Return the [x, y] coordinate for the center point of the cell that contains the specified text.  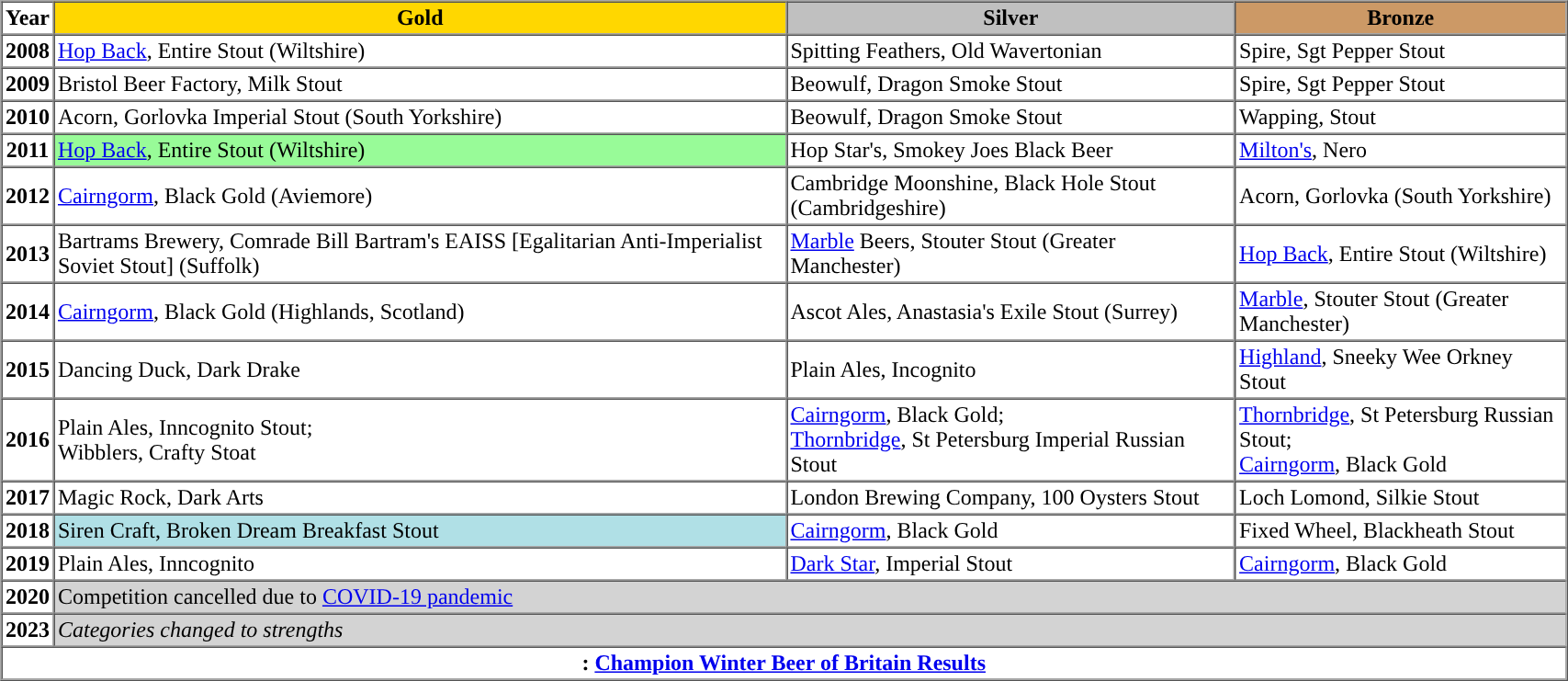
2011 [28, 151]
Loch Lomond, Silkie Stout [1401, 498]
2013 [28, 254]
Marble Beers, Stouter Stout (Greater Manchester) [1010, 254]
Plain Ales, Inncognito Stout; Wibblers, Crafty Stoat [419, 440]
Wapping, Stout [1401, 118]
Siren Craft, Broken Dream Breakfast Stout [419, 531]
: Champion Winter Beer of Britain Results [784, 664]
Acorn, Gorlovka Imperial Stout (South Yorkshire) [419, 118]
Plain Ales, Incognito [1010, 369]
Categories changed to strengths [809, 630]
Milton's, Nero [1401, 151]
Cairngorm, Black Gold; Thornbridge, St Petersburg Imperial Russian Stout [1010, 440]
2020 [28, 597]
2012 [28, 197]
2008 [28, 51]
Magic Rock, Dark Arts [419, 498]
Bartrams Brewery, Comrade Bill Bartram's EAISS [Egalitarian Anti-Imperialist Soviet Stout] (Suffolk) [419, 254]
2009 [28, 85]
Cambridge Moonshine, Black Hole Stout (Cambridgeshire) [1010, 197]
2017 [28, 498]
2015 [28, 369]
Fixed Wheel, Blackheath Stout [1401, 531]
2018 [28, 531]
Bronze [1401, 18]
2023 [28, 630]
Thornbridge, St Petersburg Russian Stout; Cairngorm, Black Gold [1401, 440]
Cairngorm, Black Gold (Aviemore) [419, 197]
Highland, Sneeky Wee Orkney Stout [1401, 369]
Ascot Ales, Anastasia's Exile Stout (Surrey) [1010, 312]
Bristol Beer Factory, Milk Stout [419, 85]
Dancing Duck, Dark Drake [419, 369]
Marble, Stouter Stout (Greater Manchester) [1401, 312]
Gold [419, 18]
London Brewing Company, 100 Oysters Stout [1010, 498]
Silver [1010, 18]
Year [28, 18]
2014 [28, 312]
2010 [28, 118]
Acorn, Gorlovka (South Yorkshire) [1401, 197]
Cairngorm, Black Gold (Highlands, Scotland) [419, 312]
2016 [28, 440]
Hop Star's, Smokey Joes Black Beer [1010, 151]
Competition cancelled due to COVID-19 pandemic [809, 597]
Plain Ales, Inncognito [419, 564]
2019 [28, 564]
Dark Star, Imperial Stout [1010, 564]
Spitting Feathers, Old Wavertonian [1010, 51]
